For the text-containing cell, return its midpoint in [x, y] coordinate format. 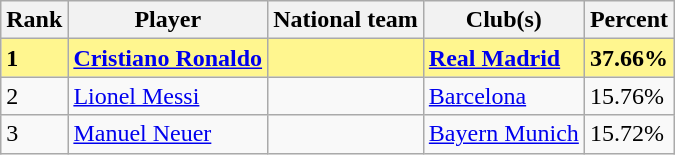
Club(s) [504, 20]
National team [346, 20]
Cristiano Ronaldo [168, 58]
37.66% [628, 58]
Bayern Munich [504, 134]
Player [168, 20]
3 [34, 134]
Lionel Messi [168, 96]
15.76% [628, 96]
2 [34, 96]
Barcelona [504, 96]
Manuel Neuer [168, 134]
Rank [34, 20]
Real Madrid [504, 58]
15.72% [628, 134]
Percent [628, 20]
1 [34, 58]
